Pinpoint the cell where the given text exists, returning its (X, Y) midpoint coordinate. 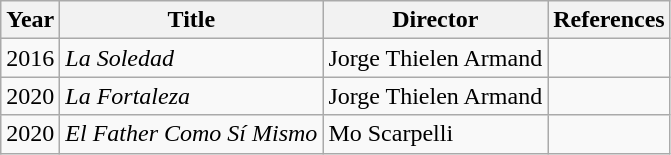
2016 (30, 58)
References (610, 20)
Year (30, 20)
Mo Scarpelli (436, 134)
La Fortaleza (192, 96)
Director (436, 20)
Title (192, 20)
El Father Como Sí Mismo (192, 134)
La Soledad (192, 58)
